Find where the given text appears and provide that cell's center as [x, y] coordinate. 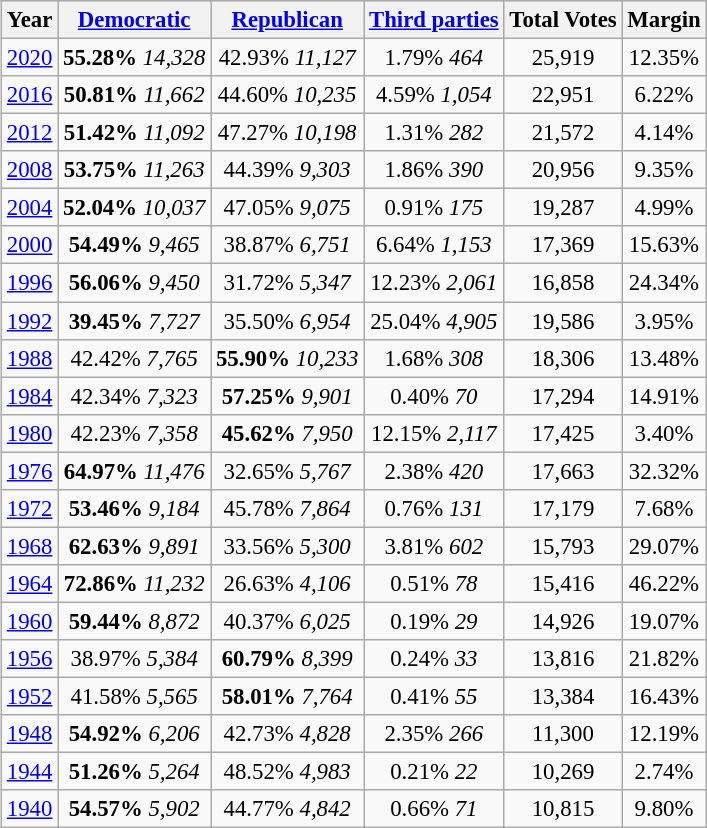
55.28% 14,328 [134, 58]
2008 [30, 170]
52.04% 10,037 [134, 208]
51.26% 5,264 [134, 772]
17,294 [563, 396]
59.44% 8,872 [134, 621]
24.34% [664, 283]
14,926 [563, 621]
13,384 [563, 697]
15,416 [563, 584]
12.15% 2,117 [434, 433]
12.23% 2,061 [434, 283]
22,951 [563, 95]
40.37% 6,025 [288, 621]
50.81% 11,662 [134, 95]
56.06% 9,450 [134, 283]
25,919 [563, 58]
1956 [30, 659]
33.56% 5,300 [288, 546]
Third parties [434, 20]
54.92% 6,206 [134, 734]
26.63% 4,106 [288, 584]
44.60% 10,235 [288, 95]
54.57% 5,902 [134, 809]
60.79% 8,399 [288, 659]
12.35% [664, 58]
38.87% 6,751 [288, 245]
19.07% [664, 621]
0.41% 55 [434, 697]
18,306 [563, 358]
Year [30, 20]
2.35% 266 [434, 734]
41.58% 5,565 [134, 697]
1960 [30, 621]
57.25% 9,901 [288, 396]
1976 [30, 471]
55.90% 10,233 [288, 358]
16.43% [664, 697]
Total Votes [563, 20]
16,858 [563, 283]
Democratic [134, 20]
1980 [30, 433]
1.86% 390 [434, 170]
4.14% [664, 133]
35.50% 6,954 [288, 321]
53.75% 11,263 [134, 170]
1952 [30, 697]
0.76% 131 [434, 509]
6.22% [664, 95]
21.82% [664, 659]
53.46% 9,184 [134, 509]
1972 [30, 509]
25.04% 4,905 [434, 321]
42.93% 11,127 [288, 58]
45.78% 7,864 [288, 509]
2.38% 420 [434, 471]
42.73% 4,828 [288, 734]
0.21% 22 [434, 772]
19,287 [563, 208]
20,956 [563, 170]
1.79% 464 [434, 58]
7.68% [664, 509]
51.42% 11,092 [134, 133]
15,793 [563, 546]
1.31% 282 [434, 133]
1944 [30, 772]
0.24% 33 [434, 659]
12.19% [664, 734]
48.52% 4,983 [288, 772]
17,663 [563, 471]
3.95% [664, 321]
3.40% [664, 433]
Margin [664, 20]
13,816 [563, 659]
1992 [30, 321]
47.05% 9,075 [288, 208]
1968 [30, 546]
15.63% [664, 245]
19,586 [563, 321]
9.80% [664, 809]
42.42% 7,765 [134, 358]
54.49% 9,465 [134, 245]
11,300 [563, 734]
42.34% 7,323 [134, 396]
21,572 [563, 133]
6.64% 1,153 [434, 245]
1964 [30, 584]
1988 [30, 358]
39.45% 7,727 [134, 321]
32.32% [664, 471]
2.74% [664, 772]
17,425 [563, 433]
Republican [288, 20]
9.35% [664, 170]
2012 [30, 133]
1.68% 308 [434, 358]
0.40% 70 [434, 396]
14.91% [664, 396]
31.72% 5,347 [288, 283]
4.99% [664, 208]
17,179 [563, 509]
42.23% 7,358 [134, 433]
64.97% 11,476 [134, 471]
32.65% 5,767 [288, 471]
46.22% [664, 584]
2016 [30, 95]
4.59% 1,054 [434, 95]
1996 [30, 283]
29.07% [664, 546]
62.63% 9,891 [134, 546]
3.81% 602 [434, 546]
2020 [30, 58]
17,369 [563, 245]
47.27% 10,198 [288, 133]
2004 [30, 208]
1984 [30, 396]
0.66% 71 [434, 809]
58.01% 7,764 [288, 697]
44.39% 9,303 [288, 170]
0.51% 78 [434, 584]
72.86% 11,232 [134, 584]
13.48% [664, 358]
1948 [30, 734]
1940 [30, 809]
44.77% 4,842 [288, 809]
0.91% 175 [434, 208]
38.97% 5,384 [134, 659]
45.62% 7,950 [288, 433]
10,269 [563, 772]
0.19% 29 [434, 621]
2000 [30, 245]
10,815 [563, 809]
